Output the (x, y) coordinate of the center of the cell containing the given text.  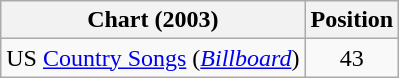
43 (352, 58)
US Country Songs (Billboard) (153, 58)
Chart (2003) (153, 20)
Position (352, 20)
